Pinpoint the cell where the given text exists, returning its [X, Y] midpoint coordinate. 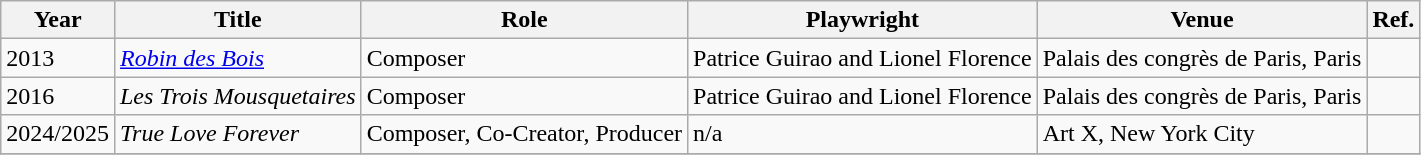
Les Trois Mousquetaires [238, 96]
Role [524, 20]
Art X, New York City [1202, 134]
Year [58, 20]
Venue [1202, 20]
2024/2025 [58, 134]
Robin des Bois [238, 58]
Composer, Co-Creator, Producer [524, 134]
True Love Forever [238, 134]
Ref. [1394, 20]
n/a [863, 134]
2013 [58, 58]
Playwright [863, 20]
Title [238, 20]
2016 [58, 96]
